Return the (X, Y) coordinate for the center point of the cell that contains the specified text.  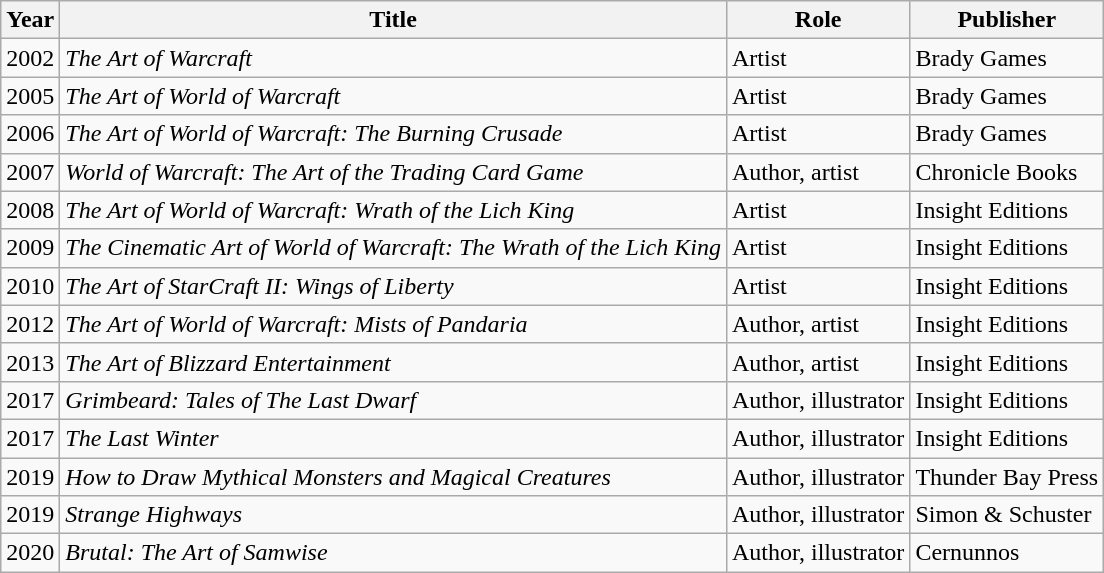
The Art of World of Warcraft: The Burning Crusade (394, 134)
Publisher (1007, 20)
Role (818, 20)
The Last Winter (394, 438)
World of Warcraft: The Art of the Trading Card Game (394, 172)
2013 (30, 362)
The Cinematic Art of World of Warcraft: The Wrath of the Lich King (394, 248)
Grimbeard: Tales of The Last Dwarf (394, 400)
The Art of StarCraft II: Wings of Liberty (394, 286)
Simon & Schuster (1007, 515)
2009 (30, 248)
2002 (30, 58)
The Art of World of Warcraft: Mists of Pandaria (394, 324)
Chronicle Books (1007, 172)
Thunder Bay Press (1007, 477)
2005 (30, 96)
2010 (30, 286)
The Art of Warcraft (394, 58)
2012 (30, 324)
2006 (30, 134)
The Art of World of Warcraft (394, 96)
Year (30, 20)
Title (394, 20)
The Art of Blizzard Entertainment (394, 362)
Strange Highways (394, 515)
How to Draw Mythical Monsters and Magical Creatures (394, 477)
2008 (30, 210)
2007 (30, 172)
Brutal: The Art of Samwise (394, 553)
The Art of World of Warcraft: Wrath of the Lich King (394, 210)
2020 (30, 553)
Cernunnos (1007, 553)
